Identify which cell holds the provided text, then report its [x, y] central coordinate. 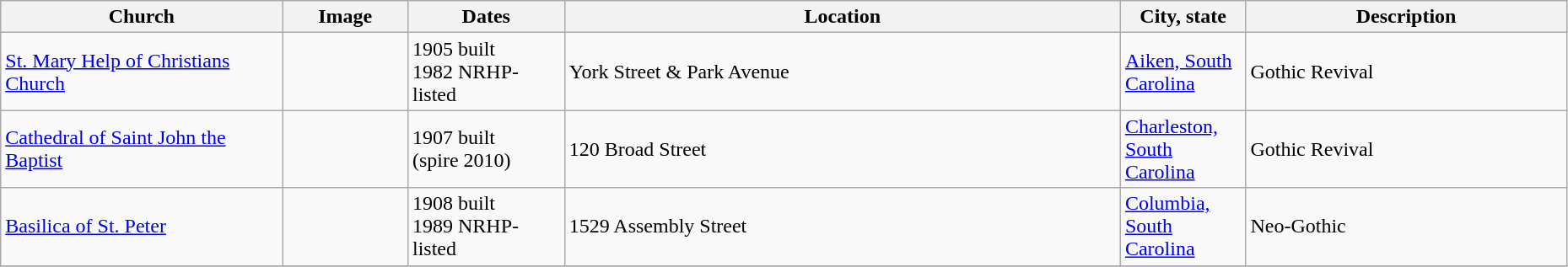
York Street & Park Avenue [842, 72]
Neo-Gothic [1406, 227]
1907 built(spire 2010) [486, 149]
Image [346, 17]
Aiken, South Carolina [1183, 72]
Church [142, 17]
Description [1406, 17]
Charleston, South Carolina [1183, 149]
1529 Assembly Street [842, 227]
1908 built1989 NRHP-listed [486, 227]
Dates [486, 17]
Location [842, 17]
1905 built1982 NRHP-listed [486, 72]
Cathedral of Saint John the Baptist [142, 149]
Basilica of St. Peter [142, 227]
St. Mary Help of Christians Church [142, 72]
Columbia, South Carolina [1183, 227]
120 Broad Street [842, 149]
City, state [1183, 17]
